Find where the given text appears and provide that cell's center as (x, y) coordinate. 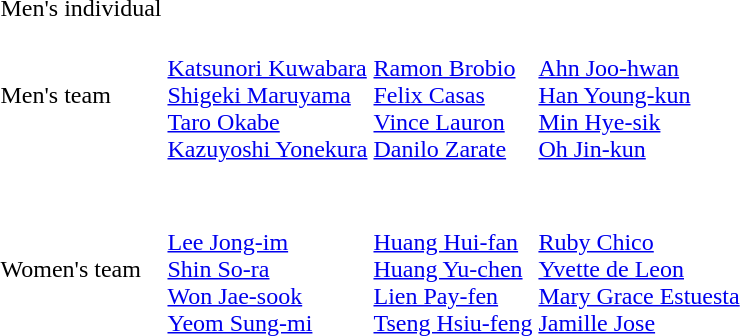
Ramon BrobioFelix CasasVince LauronDanilo Zarate (453, 95)
Katsunori KuwabaraShigeki MaruyamaTaro OkabeKazuyoshi Yonekura (268, 95)
